Determine the [x, y] coordinate at the center of the cell enclosing the given text.  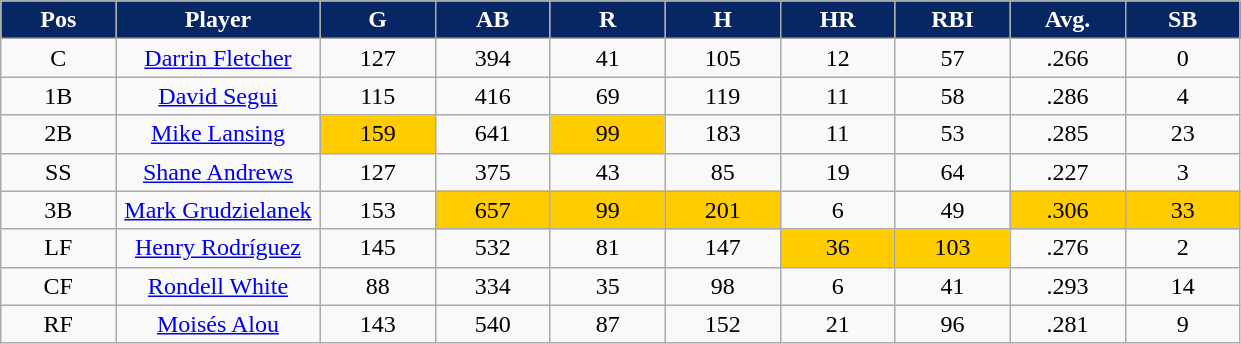
Avg. [1068, 20]
33 [1182, 210]
.293 [1068, 286]
88 [378, 286]
159 [378, 134]
Moisés Alou [218, 324]
19 [838, 172]
Shane Andrews [218, 172]
Mike Lansing [218, 134]
HR [838, 20]
119 [722, 96]
3B [58, 210]
2B [58, 134]
58 [952, 96]
.285 [1068, 134]
C [58, 58]
105 [722, 58]
53 [952, 134]
43 [608, 172]
Player [218, 20]
532 [492, 248]
36 [838, 248]
103 [952, 248]
49 [952, 210]
SB [1182, 20]
9 [1182, 324]
12 [838, 58]
416 [492, 96]
57 [952, 58]
96 [952, 324]
Pos [58, 20]
145 [378, 248]
3 [1182, 172]
Rondell White [218, 286]
23 [1182, 134]
641 [492, 134]
David Segui [218, 96]
.306 [1068, 210]
394 [492, 58]
64 [952, 172]
153 [378, 210]
35 [608, 286]
Henry Rodríguez [218, 248]
RBI [952, 20]
540 [492, 324]
.227 [1068, 172]
AB [492, 20]
87 [608, 324]
Darrin Fletcher [218, 58]
14 [1182, 286]
R [608, 20]
201 [722, 210]
375 [492, 172]
4 [1182, 96]
.286 [1068, 96]
.281 [1068, 324]
143 [378, 324]
98 [722, 286]
115 [378, 96]
69 [608, 96]
1B [58, 96]
Mark Grudzielanek [218, 210]
147 [722, 248]
2 [1182, 248]
RF [58, 324]
H [722, 20]
657 [492, 210]
.276 [1068, 248]
.266 [1068, 58]
21 [838, 324]
SS [58, 172]
85 [722, 172]
334 [492, 286]
0 [1182, 58]
G [378, 20]
183 [722, 134]
LF [58, 248]
CF [58, 286]
81 [608, 248]
152 [722, 324]
